Scan for the cell matching the given text and deliver its [x, y] coordinate at center. 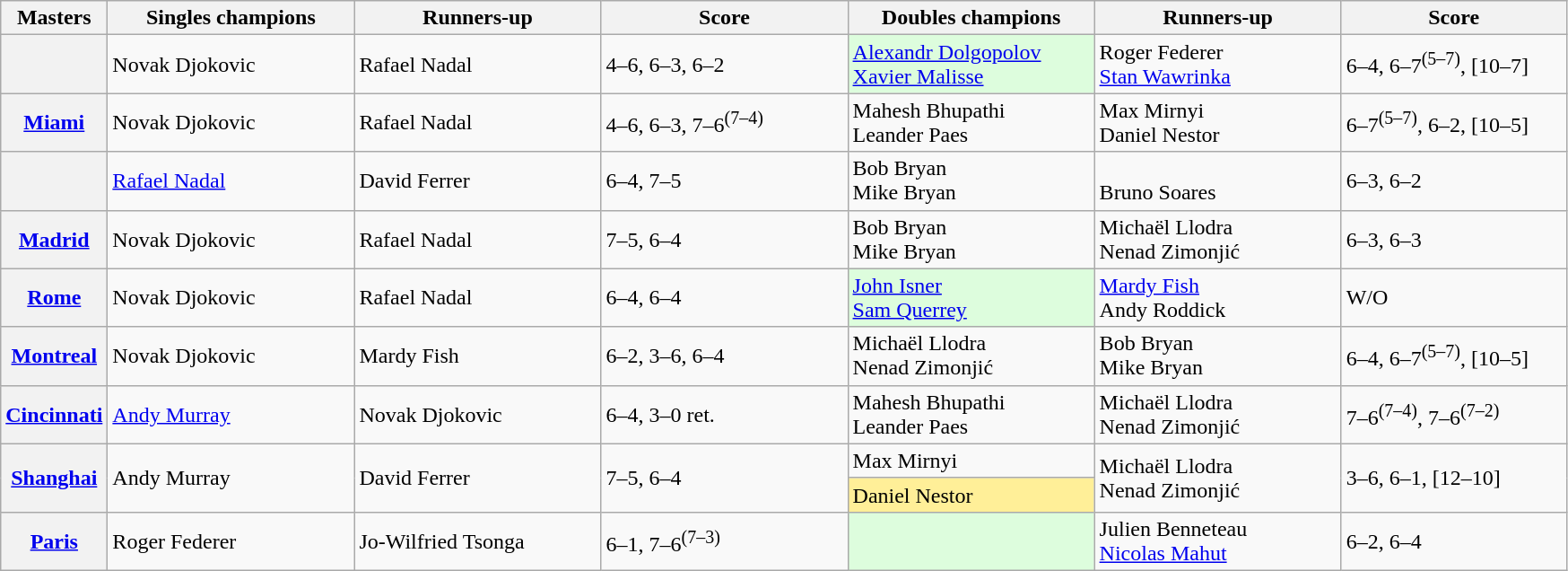
Max Mirnyi [971, 461]
6–4, 6–7(5–7), [10–5] [1453, 356]
Mardy Fish Andy Roddick [1218, 298]
6–4, 7–5 [725, 181]
6–1, 7–6(7–3) [725, 540]
Roger Federer Stan Wawrinka [1218, 65]
Cincinnati [54, 415]
7–6(7–4), 7–6(7–2) [1453, 415]
Mardy Fish [477, 356]
Miami [54, 122]
6–3, 6–2 [1453, 181]
Julien Benneteau Nicolas Mahut [1218, 540]
Rome [54, 298]
6–4, 3–0 ret. [725, 415]
Shanghai [54, 478]
6–2, 3–6, 6–4 [725, 356]
6–2, 6–4 [1453, 540]
Daniel Nestor [971, 495]
Roger Federer [231, 540]
Doubles champions [971, 18]
6–4, 6–4 [725, 298]
W/O [1453, 298]
Bruno Soares [1218, 181]
Alexandr Dolgopolov Xavier Malisse [971, 65]
6–4, 6–7(5–7), [10–7] [1453, 65]
4–6, 6–3, 7–6(7–4) [725, 122]
Jo-Wilfried Tsonga [477, 540]
John Isner Sam Querrey [971, 298]
4–6, 6–3, 6–2 [725, 65]
Paris [54, 540]
Masters [54, 18]
Montreal [54, 356]
Max Mirnyi Daniel Nestor [1218, 122]
3–6, 6–1, [12–10] [1453, 478]
Singles champions [231, 18]
Madrid [54, 239]
6–7(5–7), 6–2, [10–5] [1453, 122]
6–3, 6–3 [1453, 239]
